Detect which cell encompasses the target text, then output its [x, y] center coordinate. 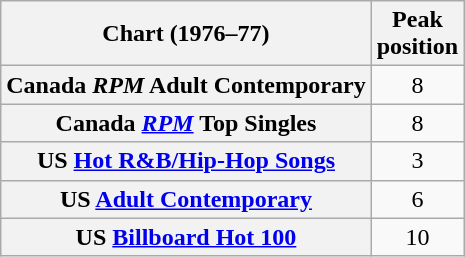
US Hot R&B/Hip-Hop Songs [186, 161]
Canada RPM Top Singles [186, 123]
Chart (1976–77) [186, 34]
US Adult Contemporary [186, 199]
3 [417, 161]
Peakposition [417, 34]
6 [417, 199]
10 [417, 237]
US Billboard Hot 100 [186, 237]
Canada RPM Adult Contemporary [186, 85]
